Pinpoint the cell where the given text exists, returning its [X, Y] midpoint coordinate. 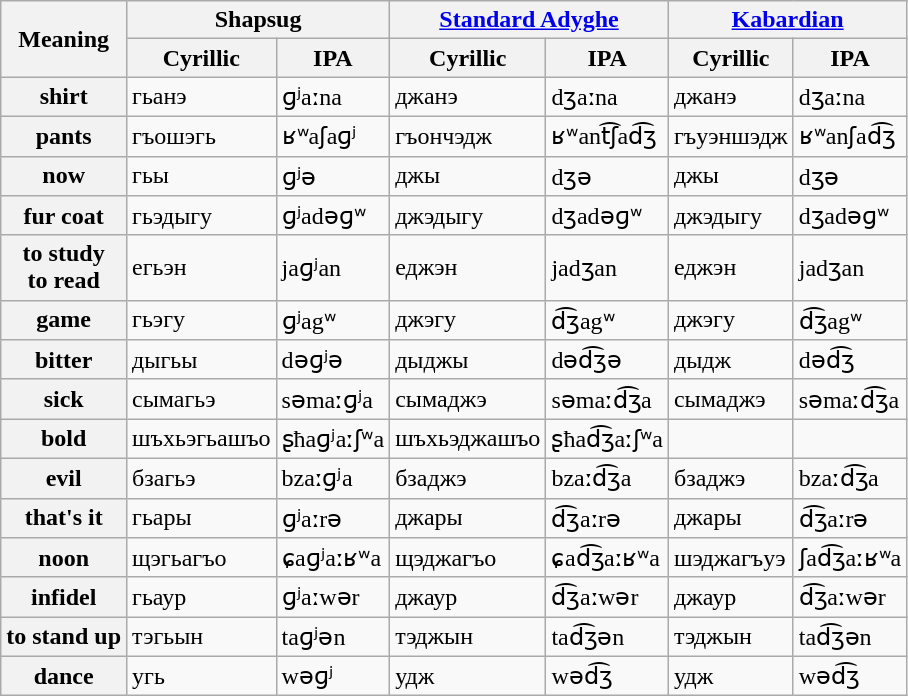
ʃad͡ʒaːʁʷa [850, 558]
ɕad͡ʒaːʁʷa [608, 558]
бзагьэ [202, 478]
дыгьы [202, 360]
game [64, 320]
гъончэдж [468, 136]
угь [202, 676]
ɡʲaːrə [333, 518]
noon [64, 558]
evil [64, 478]
ɡʲagʷ [333, 320]
taɡʲən [333, 637]
гьанэ [202, 97]
Meaning [64, 39]
гьэдыгу [202, 216]
ɡʲadəɡʷ [333, 216]
ʁʷant͡ʃad͡ʒ [608, 136]
shirt [64, 97]
шъхьэгьашъо [202, 439]
bitter [64, 360]
шэджагъуэ [730, 558]
дыджы [468, 360]
fur coat [64, 216]
тэгьын [202, 637]
гьы [202, 176]
ɡʲaːwər [333, 597]
ʁʷanʃad͡ʒ [850, 136]
гьаур [202, 597]
сымагьэ [202, 399]
infidel [64, 597]
щэджагъо [468, 558]
pants [64, 136]
гьары [202, 518]
dəɡʲə [333, 360]
dəd͡ʒ [850, 360]
sick [64, 399]
гьэгу [202, 320]
dance [64, 676]
bzaːɡʲa [333, 478]
ɡʲə [333, 176]
ɡʲaːna [333, 97]
Standard Adyghe [530, 20]
Shapsug [258, 20]
jaɡʲan [333, 268]
шъхьэджашъо [468, 439]
ʂħaɡʲaːʃʷa [333, 439]
ʁʷaʃaɡʲ [333, 136]
ʂħad͡ʒaːʃʷa [608, 439]
гъошэгь [202, 136]
to stand up [64, 637]
егьэн [202, 268]
bold [64, 439]
now [64, 176]
Kabardian [787, 20]
гъуэншэдж [730, 136]
səmaːɡʲa [333, 399]
wəɡʲ [333, 676]
ɕaɡʲaːʁʷa [333, 558]
дыдж [730, 360]
щэгьагъо [202, 558]
to studyto read [64, 268]
dəd͡ʒə [608, 360]
that's it [64, 518]
